Identify which cell holds the provided text, then report its [x, y] central coordinate. 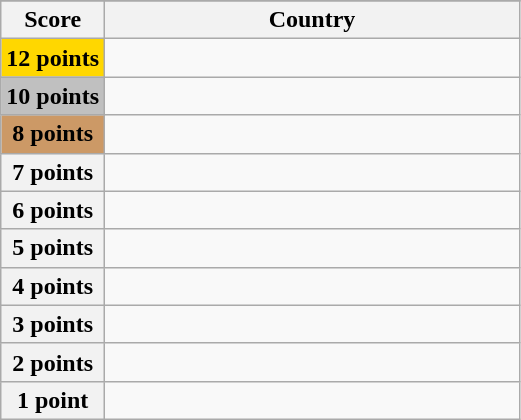
2 points [53, 362]
Country [312, 20]
1 point [53, 400]
8 points [53, 134]
7 points [53, 172]
Score [53, 20]
5 points [53, 248]
3 points [53, 324]
6 points [53, 210]
10 points [53, 96]
4 points [53, 286]
12 points [53, 58]
